Find where the given text appears and provide that cell's center as [X, Y] coordinate. 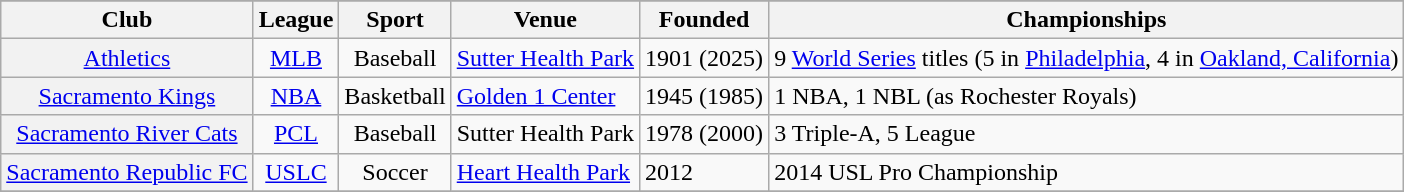
Athletics [127, 58]
Heart Health Park [545, 172]
Sport [395, 20]
Soccer [395, 172]
Championships [1086, 20]
Sacramento Republic FC [127, 172]
Founded [704, 20]
PCL [296, 134]
2012 [704, 172]
9 World Series titles (5 in Philadelphia, 4 in Oakland, California) [1086, 58]
League [296, 20]
2014 USL Pro Championship [1086, 172]
Sacramento River Cats [127, 134]
USLC [296, 172]
1945 (1985) [704, 96]
NBA [296, 96]
Golden 1 Center [545, 96]
MLB [296, 58]
Basketball [395, 96]
1 NBA, 1 NBL (as Rochester Royals) [1086, 96]
Sacramento Kings [127, 96]
1901 (2025) [704, 58]
1978 (2000) [704, 134]
Venue [545, 20]
3 Triple-A, 5 League [1086, 134]
Club [127, 20]
